Locate the cell with the specified text and output its [X, Y] center coordinate. 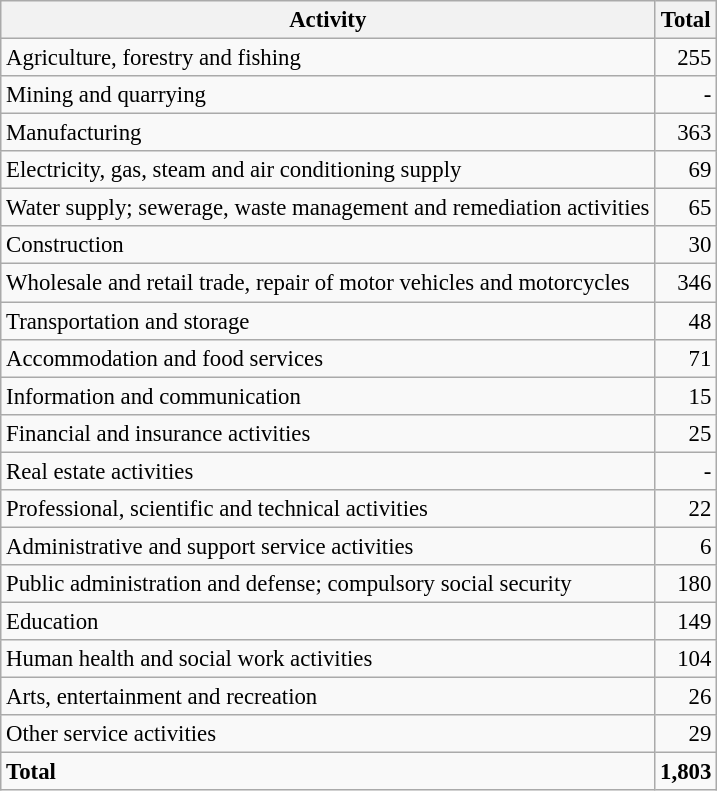
Manufacturing [328, 133]
48 [686, 321]
Other service activities [328, 734]
Transportation and storage [328, 321]
Financial and insurance activities [328, 433]
71 [686, 358]
26 [686, 697]
29 [686, 734]
Arts, entertainment and recreation [328, 697]
Wholesale and retail trade, repair of motor vehicles and motorcycles [328, 283]
Information and communication [328, 396]
22 [686, 509]
30 [686, 245]
Professional, scientific and technical activities [328, 509]
Administrative and support service activities [328, 546]
149 [686, 621]
Agriculture, forestry and fishing [328, 58]
Construction [328, 245]
Real estate activities [328, 471]
Activity [328, 20]
363 [686, 133]
Human health and social work activities [328, 659]
25 [686, 433]
Water supply; sewerage, waste management and remediation activities [328, 208]
65 [686, 208]
346 [686, 283]
255 [686, 58]
69 [686, 170]
Mining and quarrying [328, 95]
15 [686, 396]
Electricity, gas, steam and air conditioning supply [328, 170]
180 [686, 584]
Education [328, 621]
Public administration and defense; compulsory social security [328, 584]
Accommodation and food services [328, 358]
6 [686, 546]
1,803 [686, 772]
104 [686, 659]
